Capture the cell that displays the provided text and extract its (X, Y) central coordinate. 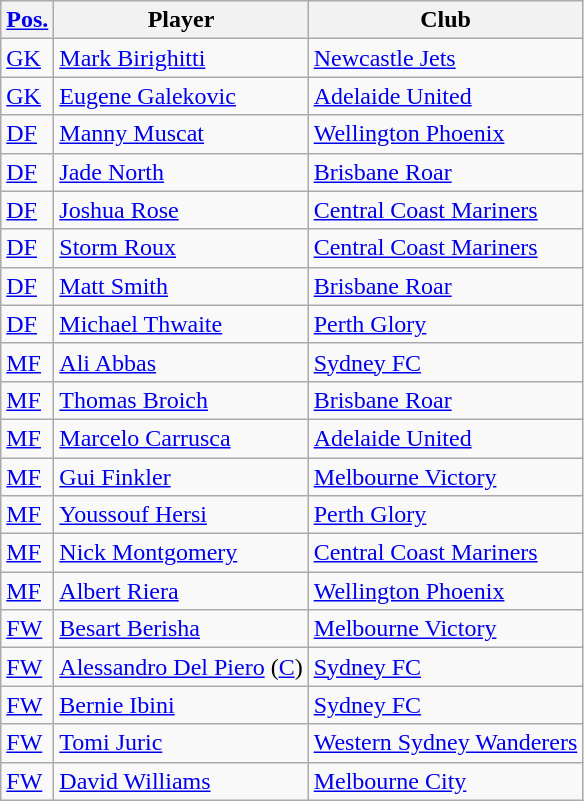
Player (181, 20)
Matt Smith (181, 286)
Manny Muscat (181, 134)
Mark Birighitti (181, 58)
Besart Berisha (181, 629)
Thomas Broich (181, 400)
Bernie Ibini (181, 705)
Eugene Galekovic (181, 96)
Alessandro Del Piero (C) (181, 667)
Western Sydney Wanderers (446, 743)
Michael Thwaite (181, 324)
Joshua Rose (181, 210)
Gui Finkler (181, 477)
Tomi Juric (181, 743)
Nick Montgomery (181, 553)
Newcastle Jets (446, 58)
Storm Roux (181, 248)
Pos. (28, 20)
Melbourne City (446, 781)
Marcelo Carrusca (181, 438)
Club (446, 20)
David Williams (181, 781)
Jade North (181, 172)
Albert Riera (181, 591)
Ali Abbas (181, 362)
Youssouf Hersi (181, 515)
